Scan for the cell matching the given text and deliver its [X, Y] coordinate at center. 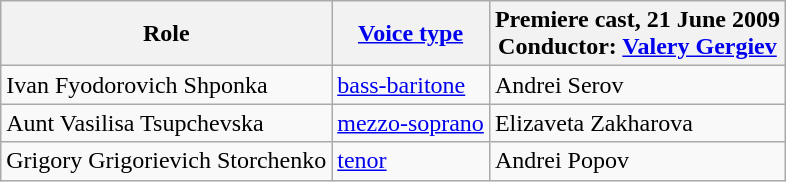
Ivan Fyodorovich Shponka [166, 85]
Elizaveta Zakharova [637, 123]
Andrei Serov [637, 85]
Grigory Grigorievich Storchenko [166, 161]
tenor [411, 161]
mezzo-soprano [411, 123]
Voice type [411, 34]
Aunt Vasilisa Tsupchevska [166, 123]
Premiere cast, 21 June 2009Conductor: Valery Gergiev [637, 34]
bass-baritone [411, 85]
Andrei Popov [637, 161]
Role [166, 34]
